Return (X, Y) of the center of cell containing provided text 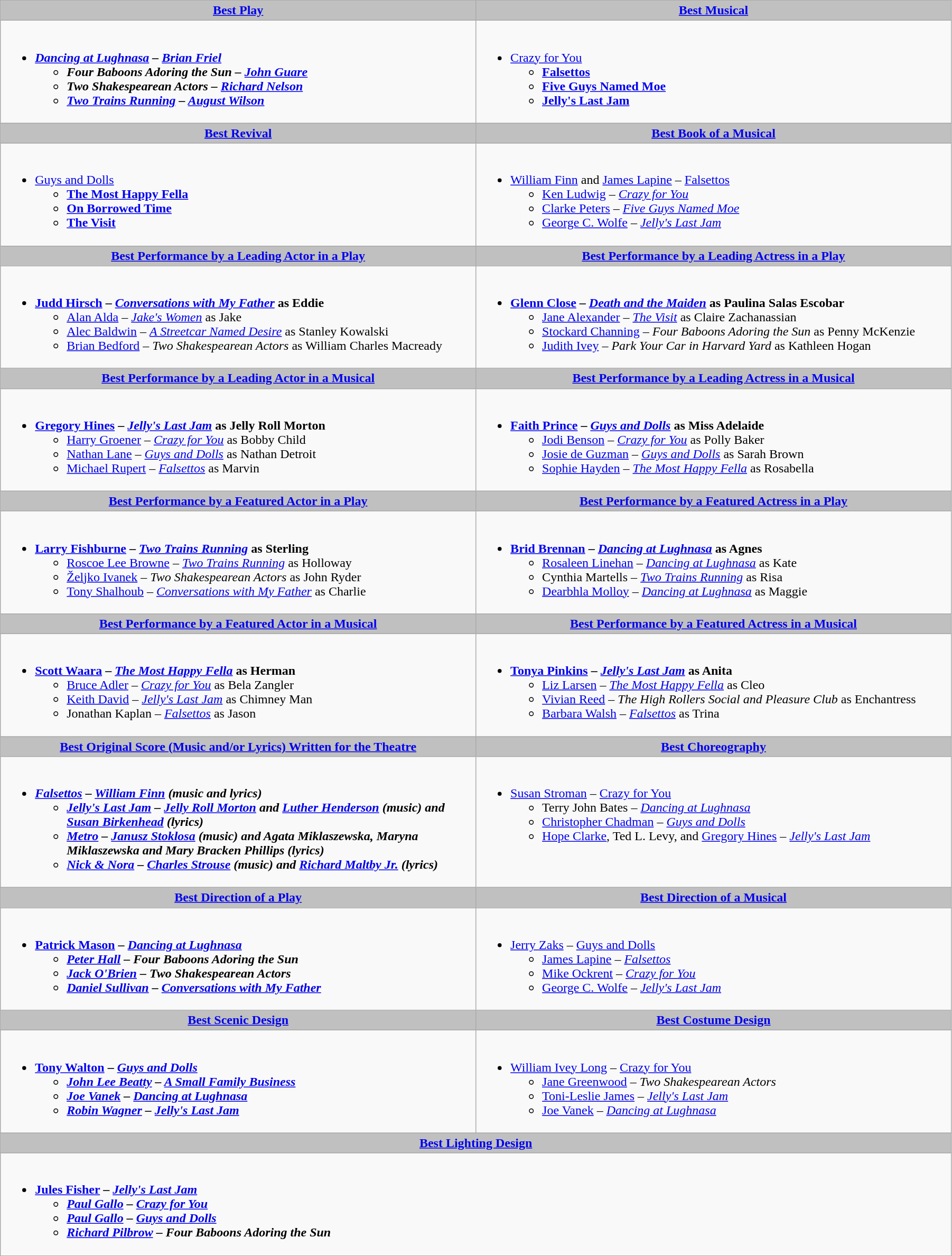
Guys and DollsThe Most Happy FellaOn Borrowed TimeThe Visit (238, 194)
Best Original Score (Music and/or Lyrics) Written for the Theatre (238, 747)
Best Choreography (714, 747)
Best Scenic Design (238, 1020)
Best Performance by a Featured Actor in a Play (238, 501)
Jerry Zaks – Guys and DollsJames Lapine – FalsettosMike Ockrent – Crazy for YouGeorge C. Wolfe – Jelly's Last Jam (714, 959)
Dancing at Lughnasa – Brian FrielFour Baboons Adoring the Sun – John GuareTwo Shakespearean Actors – Richard NelsonTwo Trains Running – August Wilson (238, 72)
Best Musical (714, 11)
Best Book of a Musical (714, 133)
Best Costume Design (714, 1020)
Crazy for YouFalsettosFive Guys Named MoeJelly's Last Jam (714, 72)
Best Performance by a Leading Actor in a Musical (238, 378)
Best Performance by a Leading Actress in a Musical (714, 378)
Best Lighting Design (476, 1143)
Jules Fisher – Jelly's Last JamPaul Gallo – Crazy for YouPaul Gallo – Guys and DollsRichard Pilbrow – Four Baboons Adoring the Sun (476, 1204)
Best Direction of a Musical (714, 898)
Best Revival (238, 133)
Best Play (238, 11)
Best Performance by a Featured Actress in a Musical (714, 624)
Best Performance by a Leading Actor in a Play (238, 256)
Best Performance by a Featured Actor in a Musical (238, 624)
William Ivey Long – Crazy for YouJane Greenwood – Two Shakespearean ActorsToni-Leslie James – Jelly's Last JamJoe Vanek – Dancing at Lughnasa (714, 1082)
William Finn and James Lapine – FalsettosKen Ludwig – Crazy for YouClarke Peters – Five Guys Named MoeGeorge C. Wolfe – Jelly's Last Jam (714, 194)
Best Direction of a Play (238, 898)
Tony Walton – Guys and DollsJohn Lee Beatty – A Small Family BusinessJoe Vanek – Dancing at LughnasaRobin Wagner – Jelly's Last Jam (238, 1082)
Best Performance by a Leading Actress in a Play (714, 256)
Best Performance by a Featured Actress in a Play (714, 501)
